Return [x, y] of the center of cell containing provided text 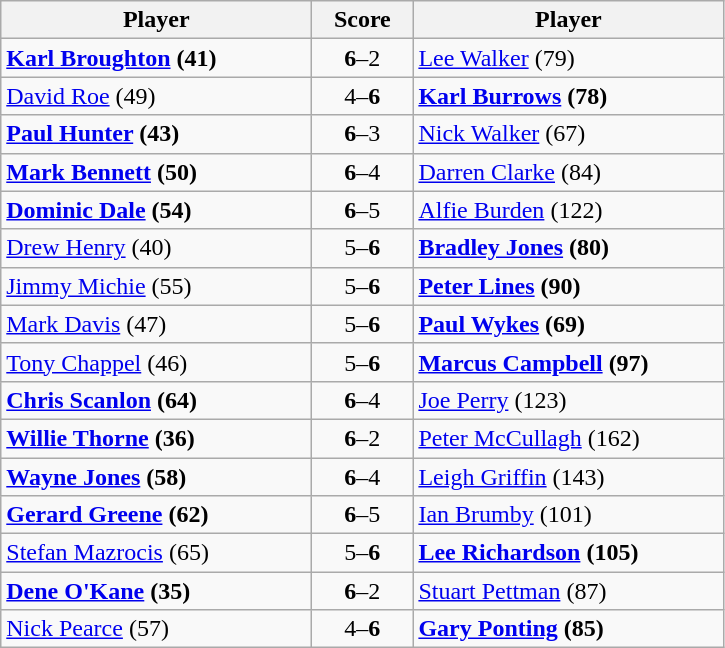
Joe Perry (123) [568, 400]
Gerard Greene (62) [156, 515]
Lee Walker (79) [568, 58]
Peter Lines (90) [568, 286]
Willie Thorne (36) [156, 438]
Score [362, 20]
Marcus Campbell (97) [568, 362]
Nick Pearce (57) [156, 629]
Stuart Pettman (87) [568, 591]
Gary Ponting (85) [568, 629]
Jimmy Michie (55) [156, 286]
Peter McCullagh (162) [568, 438]
Karl Broughton (41) [156, 58]
Bradley Jones (80) [568, 248]
Wayne Jones (58) [156, 477]
Nick Walker (67) [568, 134]
David Roe (49) [156, 96]
Paul Hunter (43) [156, 134]
Chris Scanlon (64) [156, 400]
Alfie Burden (122) [568, 210]
Mark Davis (47) [156, 324]
Mark Bennett (50) [156, 172]
Drew Henry (40) [156, 248]
Leigh Griffin (143) [568, 477]
Stefan Mazrocis (65) [156, 553]
Dominic Dale (54) [156, 210]
Paul Wykes (69) [568, 324]
Karl Burrows (78) [568, 96]
Dene O'Kane (35) [156, 591]
Lee Richardson (105) [568, 553]
Tony Chappel (46) [156, 362]
6–3 [362, 134]
Darren Clarke (84) [568, 172]
Ian Brumby (101) [568, 515]
